Detect which cell encompasses the target text, then output its (x, y) center coordinate. 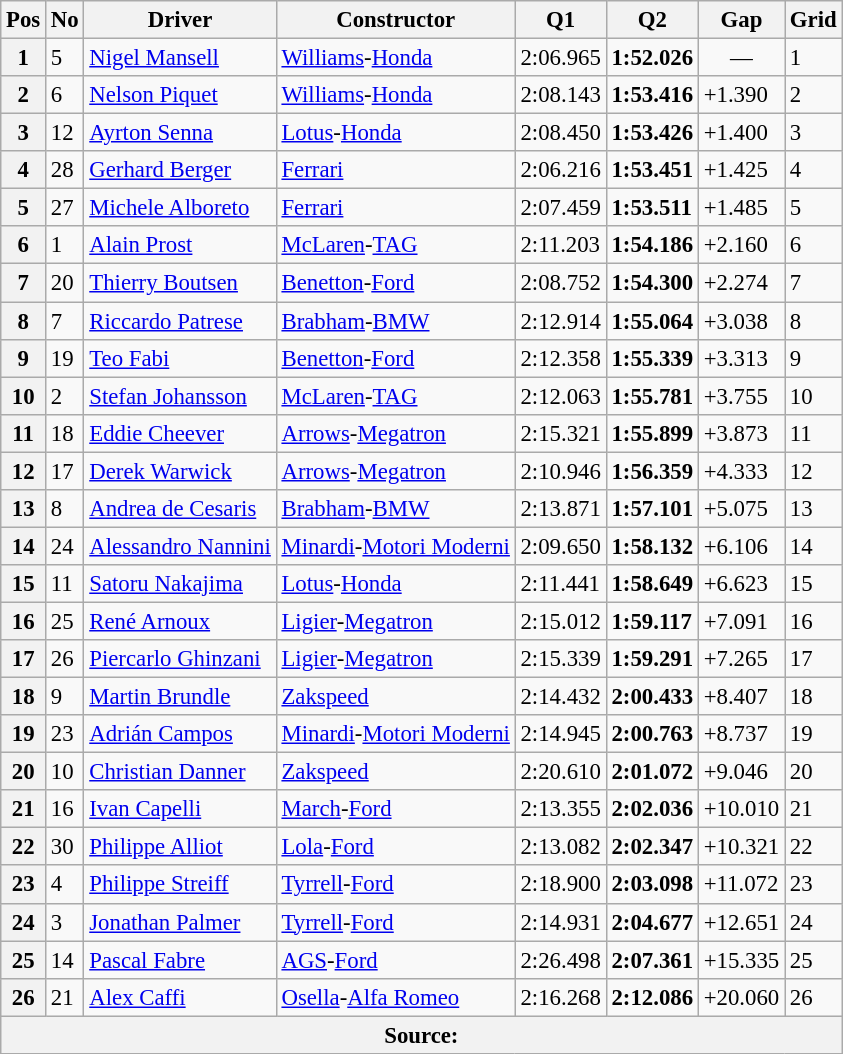
+4.333 (741, 471)
+6.106 (741, 546)
+7.265 (741, 659)
+6.623 (741, 584)
Satoru Nakajima (180, 584)
2:13.082 (560, 847)
27 (65, 208)
+1.390 (741, 95)
+8.737 (741, 734)
Driver (180, 20)
2:14.931 (560, 922)
30 (65, 847)
Ayrton Senna (180, 133)
2:01.072 (652, 772)
Michele Alboreto (180, 208)
Alessandro Nannini (180, 546)
2:15.012 (560, 621)
Piercarlo Ghinzani (180, 659)
2:13.871 (560, 509)
Grid (812, 20)
+2.160 (741, 245)
1:59.117 (652, 621)
2:08.143 (560, 95)
Alain Prost (180, 245)
2:12.086 (652, 997)
1:58.132 (652, 546)
2:03.098 (652, 885)
1:54.300 (652, 283)
1:55.339 (652, 358)
Thierry Boutsen (180, 283)
2:02.036 (652, 809)
Gerhard Berger (180, 170)
2:16.268 (560, 997)
1:55.064 (652, 321)
Jonathan Palmer (180, 922)
1:53.416 (652, 95)
Andrea de Cesaris (180, 509)
1:55.899 (652, 433)
+20.060 (741, 997)
Philippe Alliot (180, 847)
1:53.451 (652, 170)
2:20.610 (560, 772)
March-Ford (396, 809)
1:54.186 (652, 245)
2:08.450 (560, 133)
Derek Warwick (180, 471)
1:57.101 (652, 509)
Eddie Cheever (180, 433)
+2.274 (741, 283)
1:52.026 (652, 58)
2:02.347 (652, 847)
+3.873 (741, 433)
1:59.291 (652, 659)
Gap (741, 20)
Nelson Piquet (180, 95)
+15.335 (741, 960)
2:15.339 (560, 659)
Christian Danner (180, 772)
1:55.781 (652, 396)
Source: (422, 1035)
2:12.914 (560, 321)
1:56.359 (652, 471)
1:58.649 (652, 584)
Osella-Alfa Romeo (396, 997)
AGS-Ford (396, 960)
+10.321 (741, 847)
Q2 (652, 20)
2:09.650 (560, 546)
2:00.433 (652, 697)
1:53.511 (652, 208)
2:06.965 (560, 58)
2:26.498 (560, 960)
1:53.426 (652, 133)
+7.091 (741, 621)
2:14.945 (560, 734)
+9.046 (741, 772)
Riccardo Patrese (180, 321)
— (741, 58)
+3.313 (741, 358)
Pos (24, 20)
+10.010 (741, 809)
Adrián Campos (180, 734)
+12.651 (741, 922)
+1.485 (741, 208)
2:00.763 (652, 734)
+1.400 (741, 133)
2:10.946 (560, 471)
2:07.459 (560, 208)
Constructor (396, 20)
Ivan Capelli (180, 809)
+11.072 (741, 885)
Lola-Ford (396, 847)
Teo Fabi (180, 358)
+3.755 (741, 396)
28 (65, 170)
2:06.216 (560, 170)
Alex Caffi (180, 997)
2:11.203 (560, 245)
2:12.358 (560, 358)
+1.425 (741, 170)
+5.075 (741, 509)
2:13.355 (560, 809)
2:18.900 (560, 885)
2:15.321 (560, 433)
Pascal Fabre (180, 960)
Stefan Johansson (180, 396)
René Arnoux (180, 621)
+3.038 (741, 321)
2:07.361 (652, 960)
2:11.441 (560, 584)
No (65, 20)
+8.407 (741, 697)
2:12.063 (560, 396)
2:08.752 (560, 283)
Q1 (560, 20)
Nigel Mansell (180, 58)
2:04.677 (652, 922)
Philippe Streiff (180, 885)
Martin Brundle (180, 697)
2:14.432 (560, 697)
